Return the (X, Y) coordinate for the center point of the cell that contains the specified text.  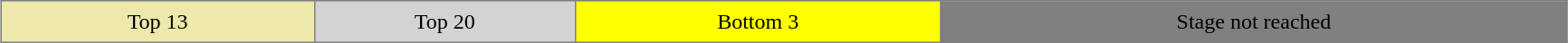
Top 20 (445, 21)
Top 13 (158, 21)
Bottom 3 (758, 21)
Stage not reached (1254, 21)
